Detect which cell encompasses the target text, then output its [X, Y] center coordinate. 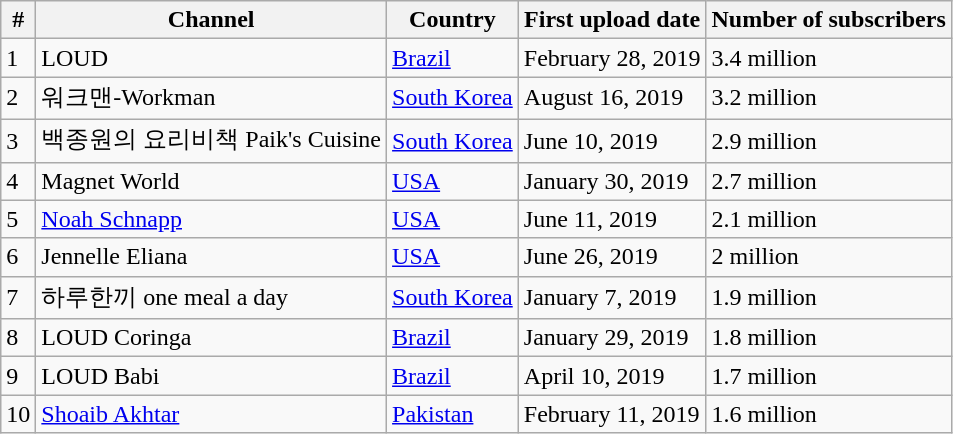
August 16, 2019 [612, 98]
백종원의 요리비책 Paik's Cuisine [212, 140]
Channel [212, 20]
1.7 million [828, 376]
3 [18, 140]
LOUD Babi [212, 376]
First upload date [612, 20]
하루한끼 one meal a day [212, 298]
Shoaib Akhtar [212, 414]
9 [18, 376]
6 [18, 257]
LOUD [212, 58]
3.4 million [828, 58]
June 26, 2019 [612, 257]
June 10, 2019 [612, 140]
워크맨-Workman [212, 98]
Country [453, 20]
Magnet World [212, 181]
June 11, 2019 [612, 219]
1.9 million [828, 298]
1 [18, 58]
# [18, 20]
January 29, 2019 [612, 338]
April 10, 2019 [612, 376]
5 [18, 219]
2.1 million [828, 219]
3.2 million [828, 98]
LOUD Coringa [212, 338]
2 [18, 98]
1.6 million [828, 414]
February 28, 2019 [612, 58]
4 [18, 181]
Noah Schnapp [212, 219]
7 [18, 298]
Number of subscribers [828, 20]
January 7, 2019 [612, 298]
February 11, 2019 [612, 414]
1.8 million [828, 338]
January 30, 2019 [612, 181]
8 [18, 338]
2.9 million [828, 140]
Jennelle Eliana [212, 257]
2.7 million [828, 181]
2 million [828, 257]
10 [18, 414]
Pakistan [453, 414]
